Identify which cell holds the provided text, then report its [X, Y] central coordinate. 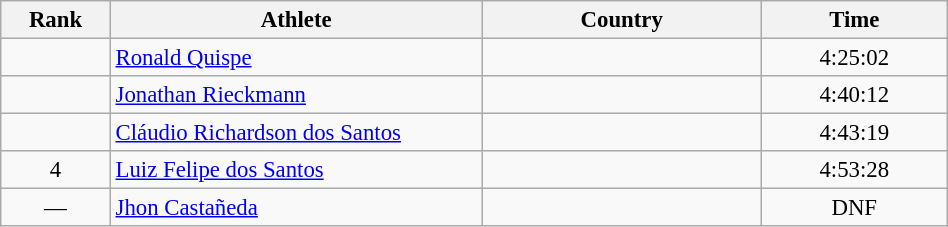
4:40:12 [854, 95]
4 [56, 170]
Jhon Castañeda [296, 208]
Rank [56, 20]
4:25:02 [854, 58]
Jonathan Rieckmann [296, 95]
— [56, 208]
Athlete [296, 20]
Cláudio Richardson dos Santos [296, 133]
Country [622, 20]
Time [854, 20]
4:43:19 [854, 133]
DNF [854, 208]
Ronald Quispe [296, 58]
4:53:28 [854, 170]
Luiz Felipe dos Santos [296, 170]
